From the cell containing the given text, extract its center point as (x, y) coordinate. 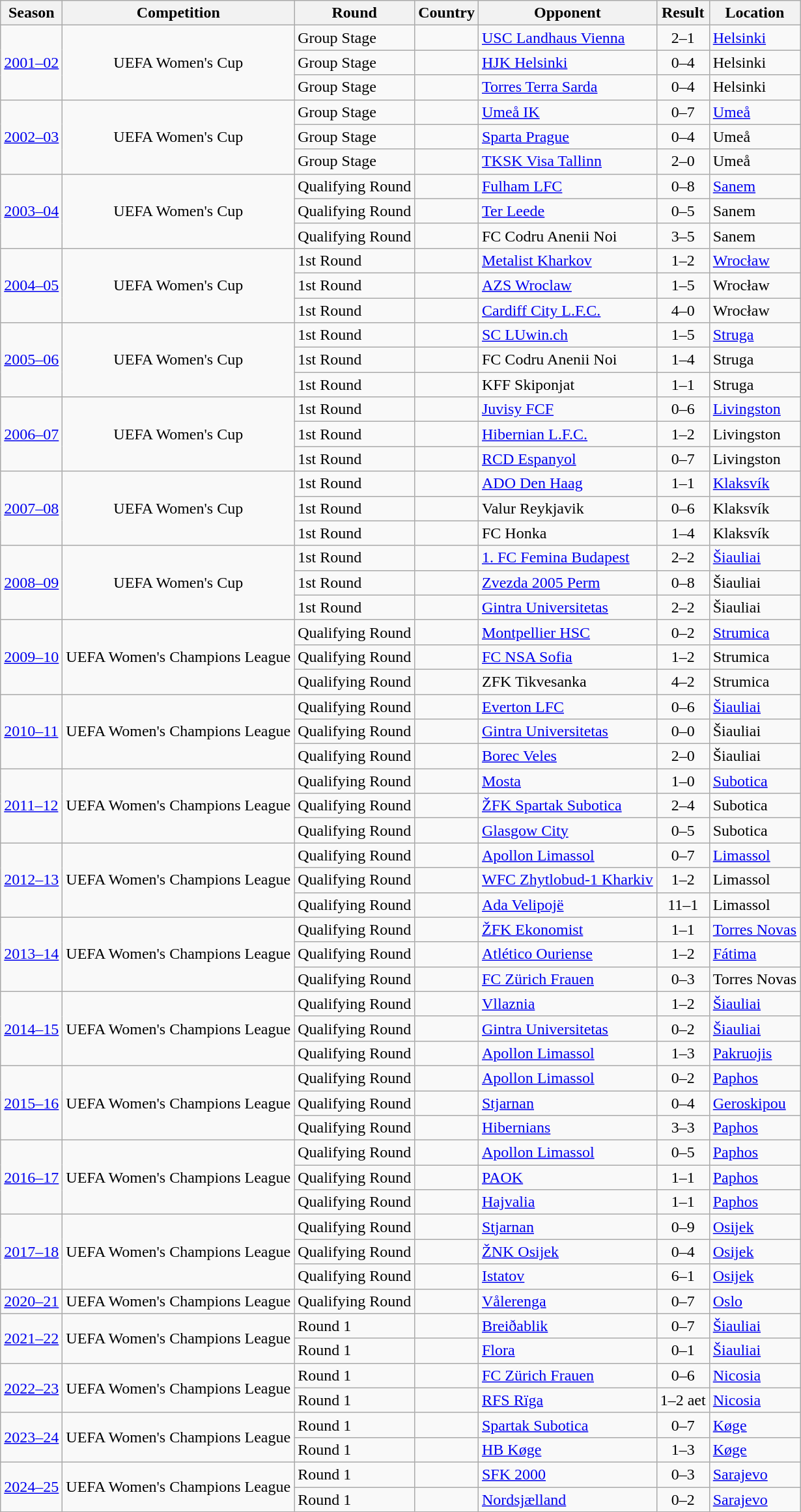
Metalist Kharkov (567, 260)
Season (31, 13)
2020–21 (31, 1301)
FC NSA Sofia (567, 657)
Flora (567, 1351)
2021–22 (31, 1338)
Valur Reykjavik (567, 508)
Fulham LFC (567, 186)
Montpellier HSC (567, 632)
2007–08 (31, 508)
SC LUwin.ch (567, 335)
Country (447, 13)
2023–24 (31, 1437)
TKSK Visa Tallinn (567, 161)
11–1 (682, 905)
4–0 (682, 310)
Juvisy FCF (567, 409)
Umeå IK (567, 112)
Location (754, 13)
2022–23 (31, 1388)
Pakruojis (754, 1053)
2013–14 (31, 954)
2012–13 (31, 880)
Hibernians (567, 1128)
0–9 (682, 1227)
Everton LFC (567, 706)
Torres Terra Sarda (567, 87)
Breiðablik (567, 1326)
Mosta (567, 781)
Atlético Ouriense (567, 954)
Zvezda 2005 Perm (567, 583)
Spartak Subotica (567, 1425)
Round (354, 13)
0–0 (682, 732)
1–2 aet (682, 1400)
2015–16 (31, 1103)
0–1 (682, 1351)
3–5 (682, 236)
Vålerenga (567, 1301)
PAOK (567, 1177)
ADO Den Haag (567, 484)
2–4 (682, 806)
SFK 2000 (567, 1474)
Ter Leede (567, 211)
FC Honka (567, 533)
Geroskipou (754, 1103)
ŽNK Osijek (567, 1252)
RFS Rïga (567, 1400)
4–2 (682, 681)
2011–12 (31, 806)
HJK Helsinki (567, 62)
WFC Zhytlobud-1 Kharkiv (567, 880)
2003–04 (31, 211)
KFF Skiponjat (567, 385)
Opponent (567, 13)
Istatov (567, 1276)
2016–17 (31, 1177)
2014–15 (31, 1028)
2002–03 (31, 137)
ŽFK Spartak Subotica (567, 806)
Cardiff City L.F.C. (567, 310)
Sparta Prague (567, 137)
1. FC Femina Budapest (567, 558)
Nordsjælland (567, 1499)
2008–09 (31, 583)
Result (682, 13)
AZS Wroclaw (567, 285)
Glasgow City (567, 831)
2001–02 (31, 62)
Competition (178, 13)
HB Køge (567, 1450)
2017–18 (31, 1252)
Ada Velipojë (567, 905)
2004–05 (31, 285)
3–3 (682, 1128)
Borec Veles (567, 756)
2–1 (682, 38)
6–1 (682, 1276)
2006–07 (31, 434)
RCD Espanyol (567, 459)
Fátima (754, 954)
Vllaznia (567, 1004)
ZFK Tikvesanka (567, 681)
USC Landhaus Vienna (567, 38)
2009–10 (31, 657)
2024–25 (31, 1487)
2005–06 (31, 360)
2010–11 (31, 731)
ŽFK Ekonomist (567, 929)
Oslo (754, 1301)
Hibernian L.F.C. (567, 434)
1–0 (682, 781)
Hajvalia (567, 1202)
